Extract the [x, y] coordinate from the center of the cell holding the provided text.  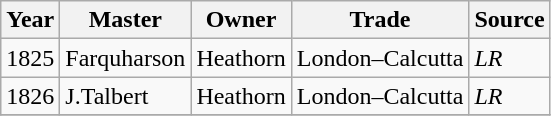
1826 [30, 96]
Owner [241, 20]
Source [510, 20]
Trade [380, 20]
Year [30, 20]
Farquharson [126, 58]
1825 [30, 58]
Master [126, 20]
J.Talbert [126, 96]
